Identify which cell holds the provided text, then report its [x, y] central coordinate. 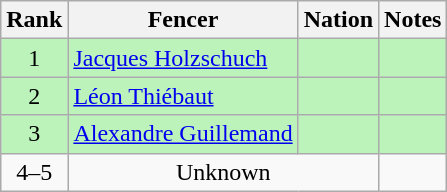
Alexandre Guillemand [183, 134]
Jacques Holzschuch [183, 58]
1 [34, 58]
3 [34, 134]
Unknown [224, 172]
Notes [413, 20]
Rank [34, 20]
4–5 [34, 172]
Nation [338, 20]
Léon Thiébaut [183, 96]
Fencer [183, 20]
2 [34, 96]
